Scan for the cell matching the given text and deliver its (X, Y) coordinate at center. 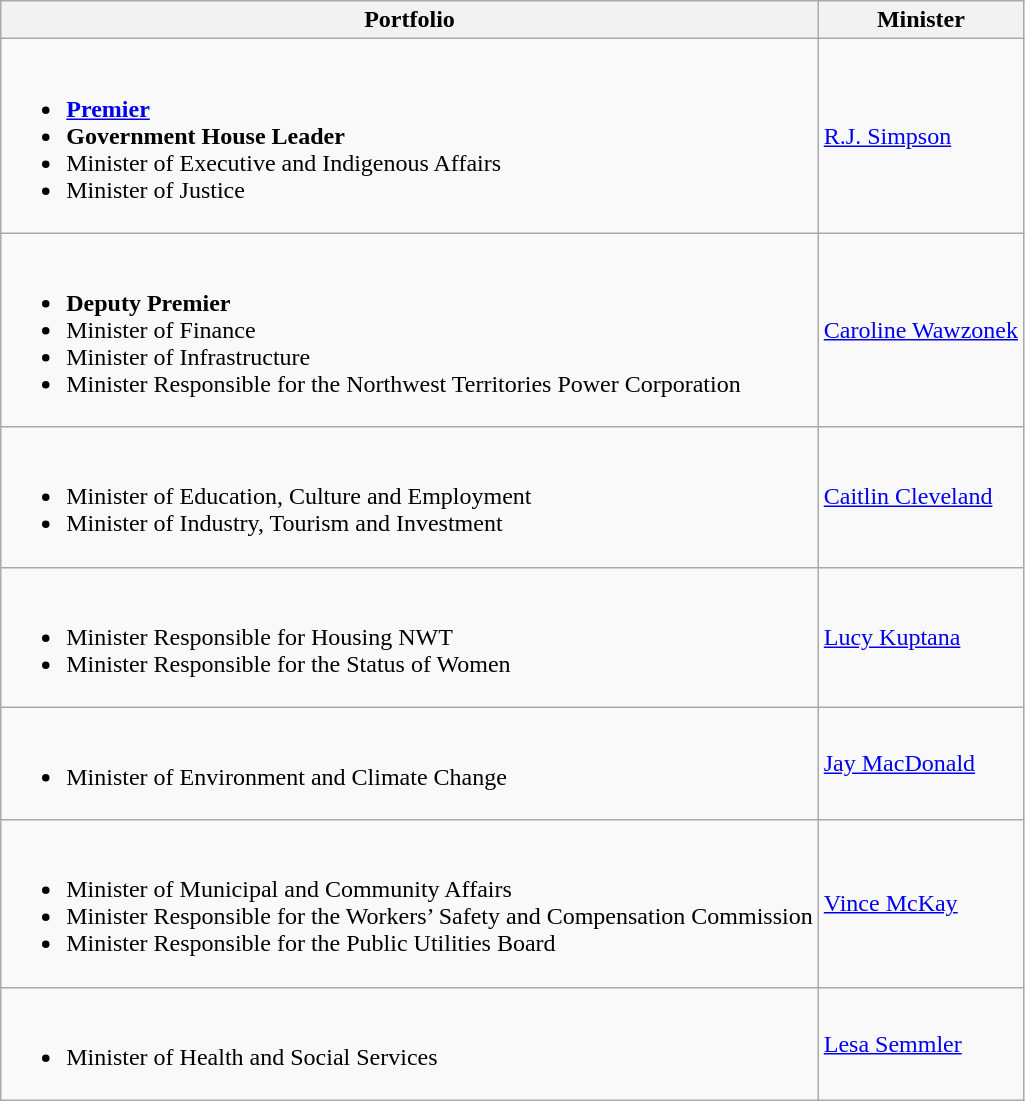
Jay MacDonald (920, 764)
Minister Responsible for Housing NWTMinister Responsible for the Status of Women (410, 637)
Deputy PremierMinister of FinanceMinister of InfrastructureMinister Responsible for the Northwest Territories Power Corporation (410, 330)
Portfolio (410, 20)
Minister of Environment and Climate Change (410, 764)
PremierGovernment House LeaderMinister of Executive and Indigenous AffairsMinister of Justice (410, 136)
Lucy Kuptana (920, 637)
Lesa Semmler (920, 1044)
R.J. Simpson (920, 136)
Minister of Health and Social Services (410, 1044)
Caroline Wawzonek (920, 330)
Minister (920, 20)
Vince McKay (920, 904)
Minister of Education, Culture and EmploymentMinister of Industry, Tourism and Investment (410, 497)
Caitlin Cleveland (920, 497)
